From the cell containing the given text, extract its center point as (X, Y) coordinate. 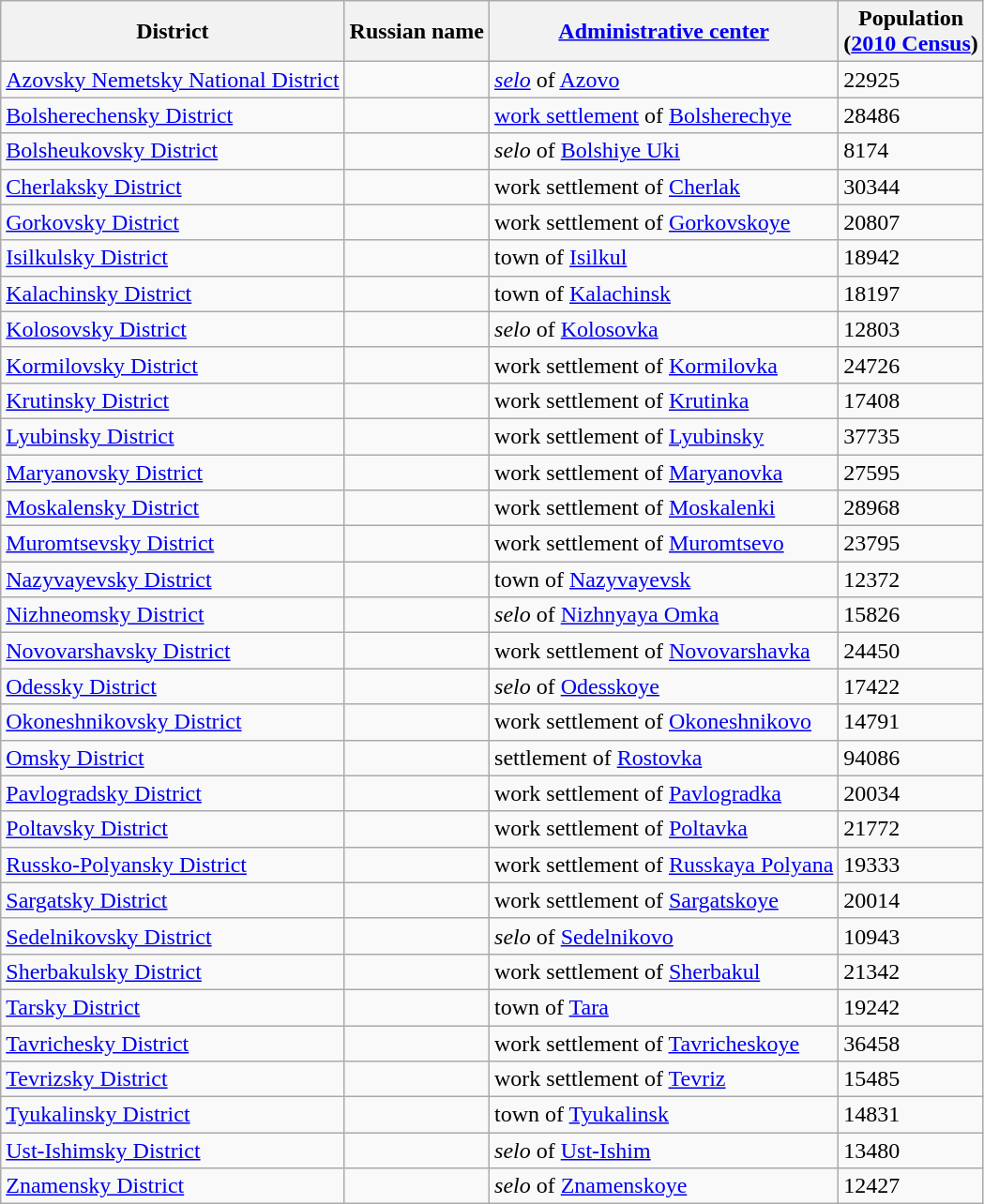
Tavrichesky District (173, 1044)
Muromtsevsky District (173, 544)
work settlement of Poltavka (664, 829)
Tevrizsky District (173, 1079)
selo of Sedelnikovo (664, 936)
36458 (911, 1044)
Tyukalinsky District (173, 1115)
Novovarshavsky District (173, 651)
12427 (911, 1186)
10943 (911, 936)
work settlement of Novovarshavka (664, 651)
work settlement of Kormilovka (664, 365)
town of Tara (664, 1007)
work settlement of Pavlogradka (664, 793)
town of Kalachinsk (664, 293)
Sargatsky District (173, 900)
12372 (911, 579)
Bolsheukovsky District (173, 151)
Population(2010 Census) (911, 32)
Okoneshnikovsky District (173, 722)
27595 (911, 472)
19333 (911, 865)
work settlement of Russkaya Polyana (664, 865)
Isilkulsky District (173, 258)
work settlement of Maryanovka (664, 472)
18197 (911, 293)
Moskalensky District (173, 508)
work settlement of Moskalenki (664, 508)
selo of Kolosovka (664, 329)
Russko-Polyansky District (173, 865)
8174 (911, 151)
23795 (911, 544)
Azovsky Nemetsky National District (173, 80)
selo of Ust-Ishim (664, 1151)
20014 (911, 900)
37735 (911, 436)
21772 (911, 829)
Ust-Ishimsky District (173, 1151)
Sedelnikovsky District (173, 936)
town of Nazyvayevsk (664, 579)
20034 (911, 793)
13480 (911, 1151)
Cherlaksky District (173, 187)
18942 (911, 258)
town of Tyukalinsk (664, 1115)
work settlement of Sherbakul (664, 971)
28968 (911, 508)
15485 (911, 1079)
Russian name (416, 32)
work settlement of Muromtsevo (664, 544)
Krutinsky District (173, 400)
22925 (911, 80)
24450 (911, 651)
12803 (911, 329)
28486 (911, 115)
District (173, 32)
work settlement of Sargatskoye (664, 900)
selo of Nizhnyaya Omka (664, 615)
Kormilovsky District (173, 365)
17422 (911, 686)
settlement of Rostovka (664, 758)
Pavlogradsky District (173, 793)
Administrative center (664, 32)
work settlement of Cherlak (664, 187)
Kalachinsky District (173, 293)
Nizhneomsky District (173, 615)
20807 (911, 222)
work settlement of Krutinka (664, 400)
17408 (911, 400)
Tarsky District (173, 1007)
Lyubinsky District (173, 436)
town of Isilkul (664, 258)
Kolosovsky District (173, 329)
work settlement of Tavricheskoye (664, 1044)
14831 (911, 1115)
Znamensky District (173, 1186)
15826 (911, 615)
Omsky District (173, 758)
work settlement of Bolsherechye (664, 115)
Odessky District (173, 686)
21342 (911, 971)
selo of Azovo (664, 80)
Poltavsky District (173, 829)
19242 (911, 1007)
work settlement of Gorkovskoye (664, 222)
selo of Bolshiye Uki (664, 151)
work settlement of Tevriz (664, 1079)
Nazyvayevsky District (173, 579)
14791 (911, 722)
94086 (911, 758)
Bolsherechensky District (173, 115)
work settlement of Lyubinsky (664, 436)
Sherbakulsky District (173, 971)
selo of Znamenskoye (664, 1186)
selo of Odesskoye (664, 686)
24726 (911, 365)
Gorkovsky District (173, 222)
30344 (911, 187)
Maryanovsky District (173, 472)
work settlement of Okoneshnikovo (664, 722)
